Detect which cell encompasses the target text, then output its [X, Y] center coordinate. 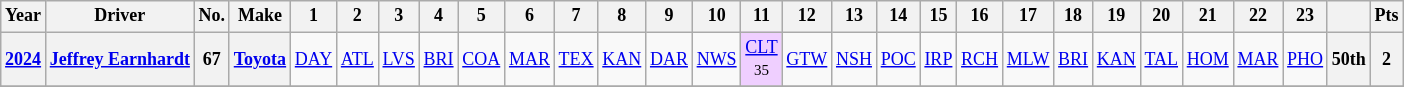
COA [482, 59]
DAY [313, 59]
Jeffrey Earnhardt [120, 59]
5 [482, 16]
Year [24, 16]
NSH [854, 59]
4 [438, 16]
DAR [670, 59]
IRP [938, 59]
16 [980, 16]
NWS [716, 59]
Pts [1386, 16]
TEX [576, 59]
17 [1028, 16]
11 [762, 16]
19 [1116, 16]
9 [670, 16]
50th [1348, 59]
PHO [1306, 59]
MLW [1028, 59]
6 [530, 16]
13 [854, 16]
Driver [120, 16]
22 [1258, 16]
23 [1306, 16]
LVS [398, 59]
8 [622, 16]
No. [212, 16]
2024 [24, 59]
10 [716, 16]
21 [1208, 16]
7 [576, 16]
POC [898, 59]
1 [313, 16]
15 [938, 16]
CLT35 [762, 59]
20 [1161, 16]
HOM [1208, 59]
14 [898, 16]
Toyota [260, 59]
GTW [807, 59]
TAL [1161, 59]
RCH [980, 59]
12 [807, 16]
18 [1074, 16]
3 [398, 16]
67 [212, 59]
Make [260, 16]
ATL [357, 59]
